Locate the cell with the specified text and output its (X, Y) center coordinate. 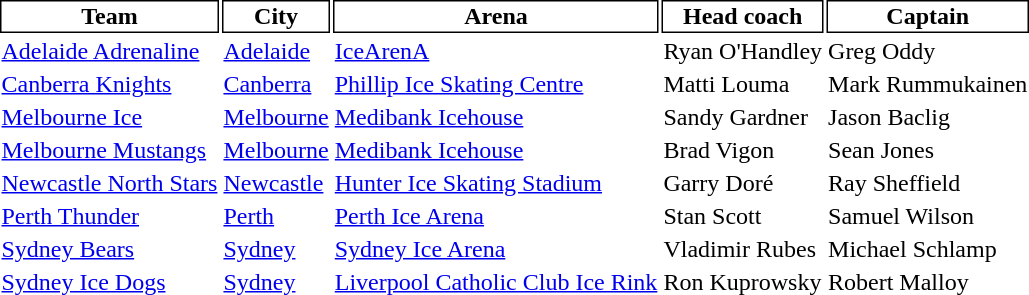
Sydney Bears (110, 249)
Newcastle North Stars (110, 183)
Mark Rummukainen (928, 84)
Sydney (276, 249)
Hunter Ice Skating Stadium (496, 183)
Perth Thunder (110, 216)
Samuel Wilson (928, 216)
Canberra Knights (110, 84)
Sydney Ice Arena (496, 249)
Canberra (276, 84)
Team (110, 16)
Captain (928, 16)
Adelaide Adrenaline (110, 51)
Garry Doré (743, 183)
Ryan O'Handley (743, 51)
Sean Jones (928, 150)
Sandy Gardner (743, 117)
IceArenA (496, 51)
City (276, 16)
Jason Baclig (928, 117)
Melbourne Ice (110, 117)
Michael Schlamp (928, 249)
Ray Sheffield (928, 183)
Vladimir Rubes (743, 249)
Perth (276, 216)
Melbourne Mustangs (110, 150)
Stan Scott (743, 216)
Perth Ice Arena (496, 216)
Greg Oddy (928, 51)
Arena (496, 16)
Newcastle (276, 183)
Head coach (743, 16)
Matti Louma (743, 84)
Brad Vigon (743, 150)
Adelaide (276, 51)
Phillip Ice Skating Centre (496, 84)
